Identify which cell holds the provided text, then report its [x, y] central coordinate. 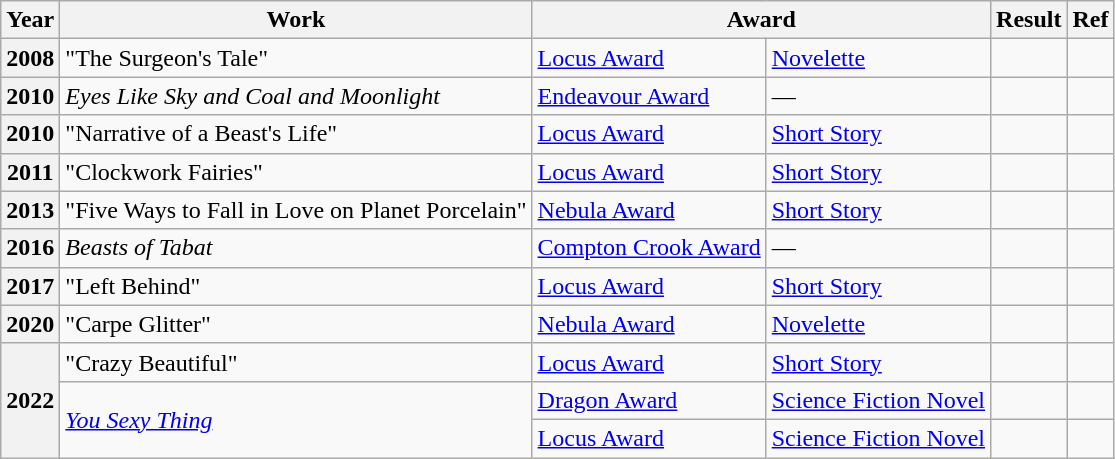
"Clockwork Fairies" [296, 172]
"Carpe Glitter" [296, 324]
2022 [30, 400]
2017 [30, 286]
2020 [30, 324]
2008 [30, 58]
2011 [30, 172]
Work [296, 20]
Beasts of Tabat [296, 248]
"Five Ways to Fall in Love on Planet Porcelain" [296, 210]
"Crazy Beautiful" [296, 362]
"Narrative of a Beast's Life" [296, 134]
"Left Behind" [296, 286]
Ref [1090, 20]
Year [30, 20]
Dragon Award [649, 400]
Eyes Like Sky and Coal and Moonlight [296, 96]
"The Surgeon's Tale" [296, 58]
Endeavour Award [649, 96]
Compton Crook Award [649, 248]
Result [1029, 20]
2016 [30, 248]
You Sexy Thing [296, 419]
Award [762, 20]
2013 [30, 210]
